Detect which cell encompasses the target text, then output its [X, Y] center coordinate. 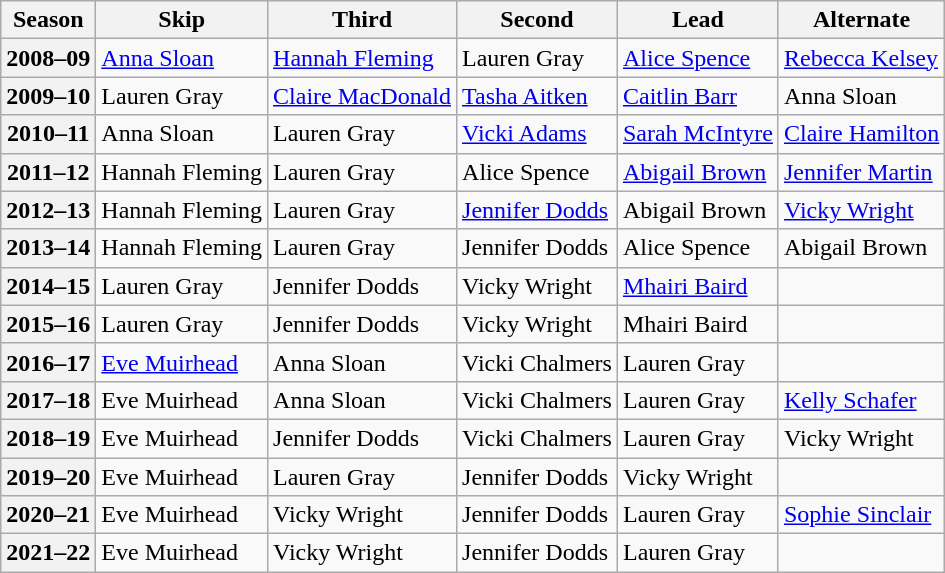
Tasha Aitken [538, 96]
Sophie Sinclair [861, 515]
2014–15 [48, 286]
2013–14 [48, 248]
Rebecca Kelsey [861, 58]
Jennifer Martin [861, 172]
2012–13 [48, 210]
Kelly Schafer [861, 400]
Season [48, 20]
Second [538, 20]
2018–19 [48, 438]
Claire MacDonald [362, 96]
Caitlin Barr [698, 96]
Vicki Adams [538, 134]
2016–17 [48, 362]
Third [362, 20]
2015–16 [48, 324]
2008–09 [48, 58]
2019–20 [48, 477]
Alternate [861, 20]
Claire Hamilton [861, 134]
2021–22 [48, 553]
2020–21 [48, 515]
Sarah McIntyre [698, 134]
2017–18 [48, 400]
2009–10 [48, 96]
Lead [698, 20]
Skip [182, 20]
2010–11 [48, 134]
2011–12 [48, 172]
